Capture the cell that displays the provided text and extract its (X, Y) central coordinate. 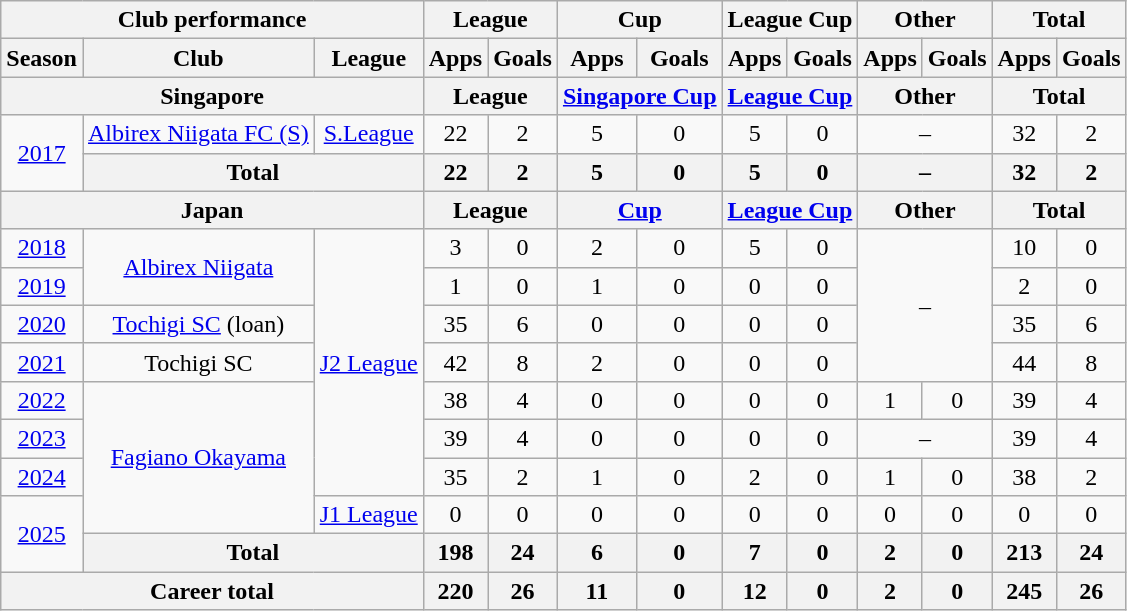
2020 (42, 324)
Tochigi SC (loan) (198, 324)
2025 (42, 534)
J1 League (368, 515)
42 (455, 362)
Club performance (212, 20)
Singapore Cup (640, 96)
Club (198, 58)
Albirex Niigata FC (S) (198, 134)
10 (1024, 248)
12 (754, 591)
2018 (42, 248)
2019 (42, 286)
2021 (42, 362)
2023 (42, 438)
Japan (212, 210)
2022 (42, 400)
Albirex Niigata (198, 267)
3 (455, 248)
Career total (212, 591)
7 (754, 553)
2017 (42, 153)
S.League (368, 134)
Fagiano Okayama (198, 457)
J2 League (368, 362)
Tochigi SC (198, 362)
Season (42, 58)
198 (455, 553)
44 (1024, 362)
2024 (42, 477)
11 (596, 591)
220 (455, 591)
Singapore (212, 96)
245 (1024, 591)
213 (1024, 553)
